Search for the cell housing the specified text and yield its [x, y] center coordinate. 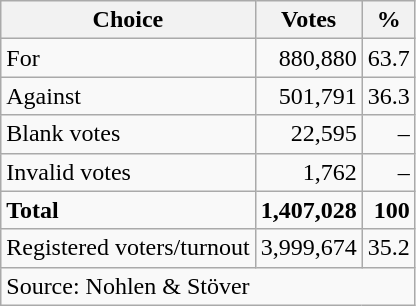
Source: Nohlen & Stöver [208, 286]
Choice [128, 20]
3,999,674 [308, 248]
880,880 [308, 58]
22,595 [308, 134]
For [128, 58]
% [388, 20]
1,762 [308, 172]
Against [128, 96]
Total [128, 210]
Registered voters/turnout [128, 248]
100 [388, 210]
501,791 [308, 96]
35.2 [388, 248]
63.7 [388, 58]
1,407,028 [308, 210]
Blank votes [128, 134]
36.3 [388, 96]
Votes [308, 20]
Invalid votes [128, 172]
